Detect which cell encompasses the target text, then output its (x, y) center coordinate. 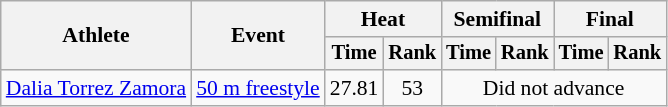
53 (412, 88)
Dalia Torrez Zamora (96, 88)
Athlete (96, 36)
Did not advance (554, 88)
Event (258, 36)
Semifinal (497, 19)
27.81 (354, 88)
50 m freestyle (258, 88)
Final (610, 19)
Heat (383, 19)
